Extract the (X, Y) coordinate from the center of the cell holding the provided text.  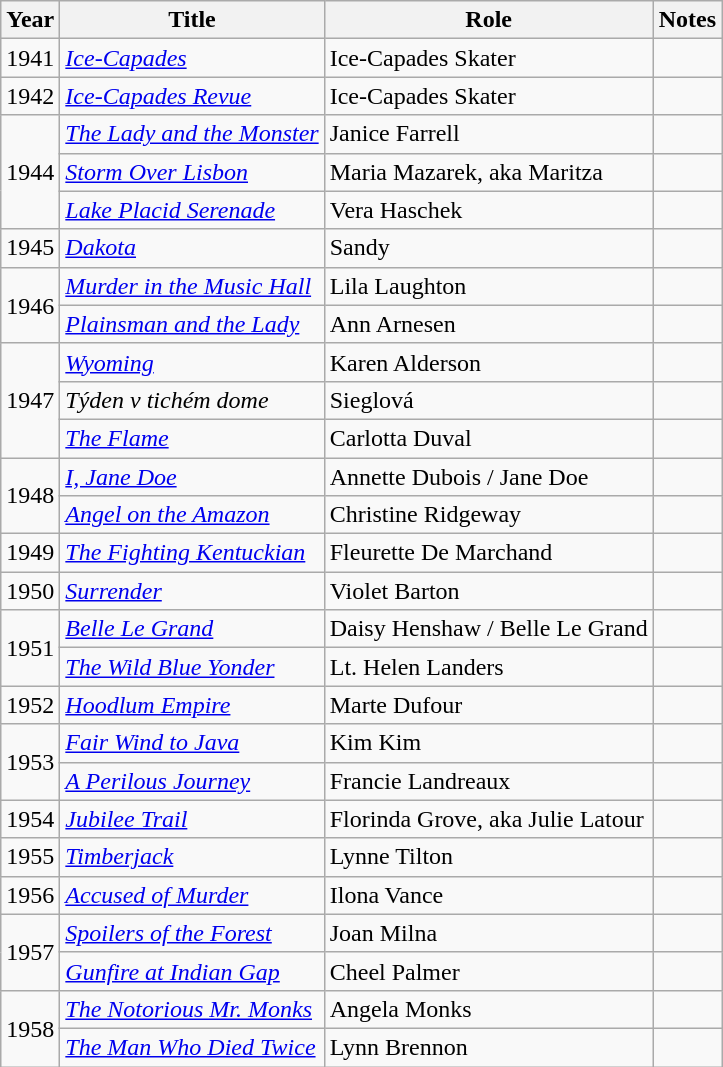
Sandy (488, 248)
1944 (30, 172)
Lake Placid Serenade (192, 210)
Angela Monks (488, 1009)
Hoodlum Empire (192, 705)
Belle Le Grand (192, 629)
Spoilers of the Forest (192, 933)
Plainsman and the Lady (192, 324)
Surrender (192, 591)
A Perilous Journey (192, 781)
Murder in the Music Hall (192, 286)
Sieglová (488, 400)
Violet Barton (488, 591)
Christine Ridgeway (488, 515)
Jubilee Trail (192, 819)
Karen Alderson (488, 362)
Role (488, 20)
Storm Over Lisbon (192, 172)
Angel on the Amazon (192, 515)
Týden v tichém dome (192, 400)
I, Jane Doe (192, 477)
Timberjack (192, 857)
1951 (30, 648)
Ann Arnesen (488, 324)
The Flame (192, 438)
1942 (30, 96)
1948 (30, 496)
1946 (30, 305)
Accused of Murder (192, 895)
1952 (30, 705)
1957 (30, 952)
The Notorious Mr. Monks (192, 1009)
The Lady and the Monster (192, 134)
Ilona Vance (488, 895)
1949 (30, 553)
1950 (30, 591)
1956 (30, 895)
Notes (687, 20)
1941 (30, 58)
The Fighting Kentuckian (192, 553)
Florinda Grove, aka Julie Latour (488, 819)
Fleurette De Marchand (488, 553)
Dakota (192, 248)
Maria Mazarek, aka Maritza (488, 172)
Francie Landreaux (488, 781)
Lt. Helen Landers (488, 667)
Ice-Capades (192, 58)
1954 (30, 819)
Ice-Capades Revue (192, 96)
The Man Who Died Twice (192, 1047)
Gunfire at Indian Gap (192, 971)
1947 (30, 400)
Lynne Tilton (488, 857)
1955 (30, 857)
Title (192, 20)
Lila Laughton (488, 286)
Lynn Brennon (488, 1047)
1958 (30, 1028)
1953 (30, 762)
Cheel Palmer (488, 971)
Daisy Henshaw / Belle Le Grand (488, 629)
Janice Farrell (488, 134)
Joan Milna (488, 933)
Wyoming (192, 362)
Marte Dufour (488, 705)
1945 (30, 248)
Vera Haschek (488, 210)
Fair Wind to Java (192, 743)
Kim Kim (488, 743)
The Wild Blue Yonder (192, 667)
Year (30, 20)
Annette Dubois / Jane Doe (488, 477)
Carlotta Duval (488, 438)
